Provide the [x, y] coordinate of the cell's center where the given text is located.  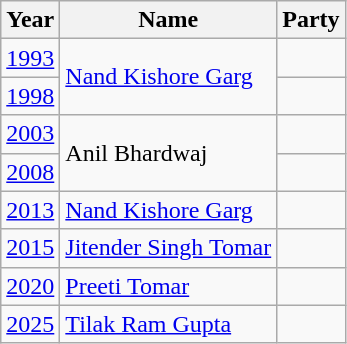
Jitender Singh Tomar [168, 248]
2013 [30, 210]
Anil Bhardwaj [168, 153]
1998 [30, 96]
1993 [30, 58]
2003 [30, 134]
Tilak Ram Gupta [168, 324]
Name [168, 20]
Party [311, 20]
2020 [30, 286]
2015 [30, 248]
2008 [30, 172]
Year [30, 20]
2025 [30, 324]
Preeti Tomar [168, 286]
